Determine the (x, y) coordinate at the center of the cell enclosing the given text.  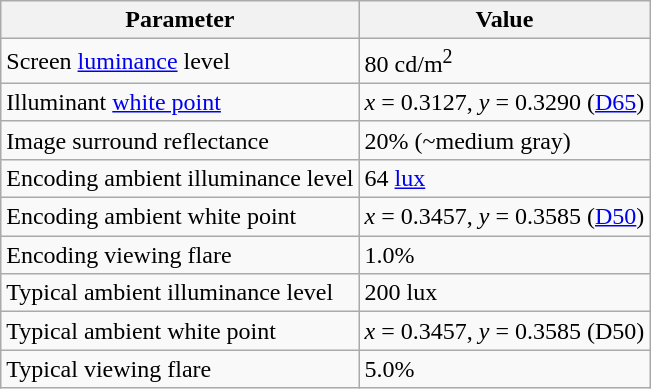
Typical viewing flare (180, 369)
Typical ambient illuminance level (180, 293)
1.0% (504, 255)
Image surround reflectance (180, 140)
20% (~medium gray) (504, 140)
Encoding ambient illuminance level (180, 178)
Parameter (180, 20)
Typical ambient white point (180, 331)
x = 0.3127, y = 0.3290 (D65) (504, 102)
80 cd/m2 (504, 62)
Illuminant white point (180, 102)
Encoding viewing flare (180, 255)
Screen luminance level (180, 62)
Encoding ambient white point (180, 217)
200 lux (504, 293)
64 lux (504, 178)
5.0% (504, 369)
Value (504, 20)
